Extract the [x, y] coordinate from the center of the cell holding the provided text.  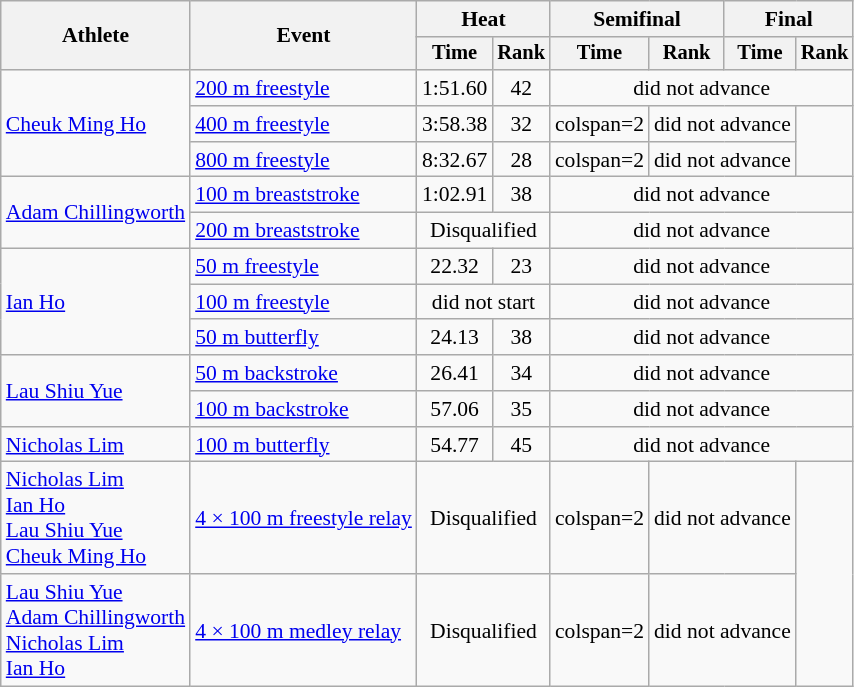
1:51.60 [454, 88]
28 [521, 160]
400 m freestyle [304, 124]
Adam Chillingworth [96, 212]
200 m breaststroke [304, 231]
100 m butterfly [304, 445]
Event [304, 36]
42 [521, 88]
23 [521, 267]
50 m freestyle [304, 267]
Lau Shiu Yue [96, 390]
45 [521, 445]
4 × 100 m freestyle relay [304, 518]
100 m backstroke [304, 409]
Cheuk Ming Ho [96, 124]
1:02.91 [454, 195]
100 m breaststroke [304, 195]
Heat [484, 19]
4 × 100 m medley relay [304, 630]
200 m freestyle [304, 88]
35 [521, 409]
50 m butterfly [304, 338]
Athlete [96, 36]
50 m backstroke [304, 373]
Final [788, 19]
54.77 [454, 445]
22.32 [454, 267]
Semifinal [637, 19]
800 m freestyle [304, 160]
8:32.67 [454, 160]
57.06 [454, 409]
26.41 [454, 373]
24.13 [454, 338]
Lau Shiu YueAdam ChillingworthNicholas LimIan Ho [96, 630]
Nicholas Lim [96, 445]
100 m freestyle [304, 302]
Nicholas Lim Ian HoLau Shiu YueCheuk Ming Ho [96, 518]
Ian Ho [96, 302]
did not start [484, 302]
3:58.38 [454, 124]
34 [521, 373]
32 [521, 124]
